Return the (x, y) coordinate for the center point of the cell that contains the specified text.  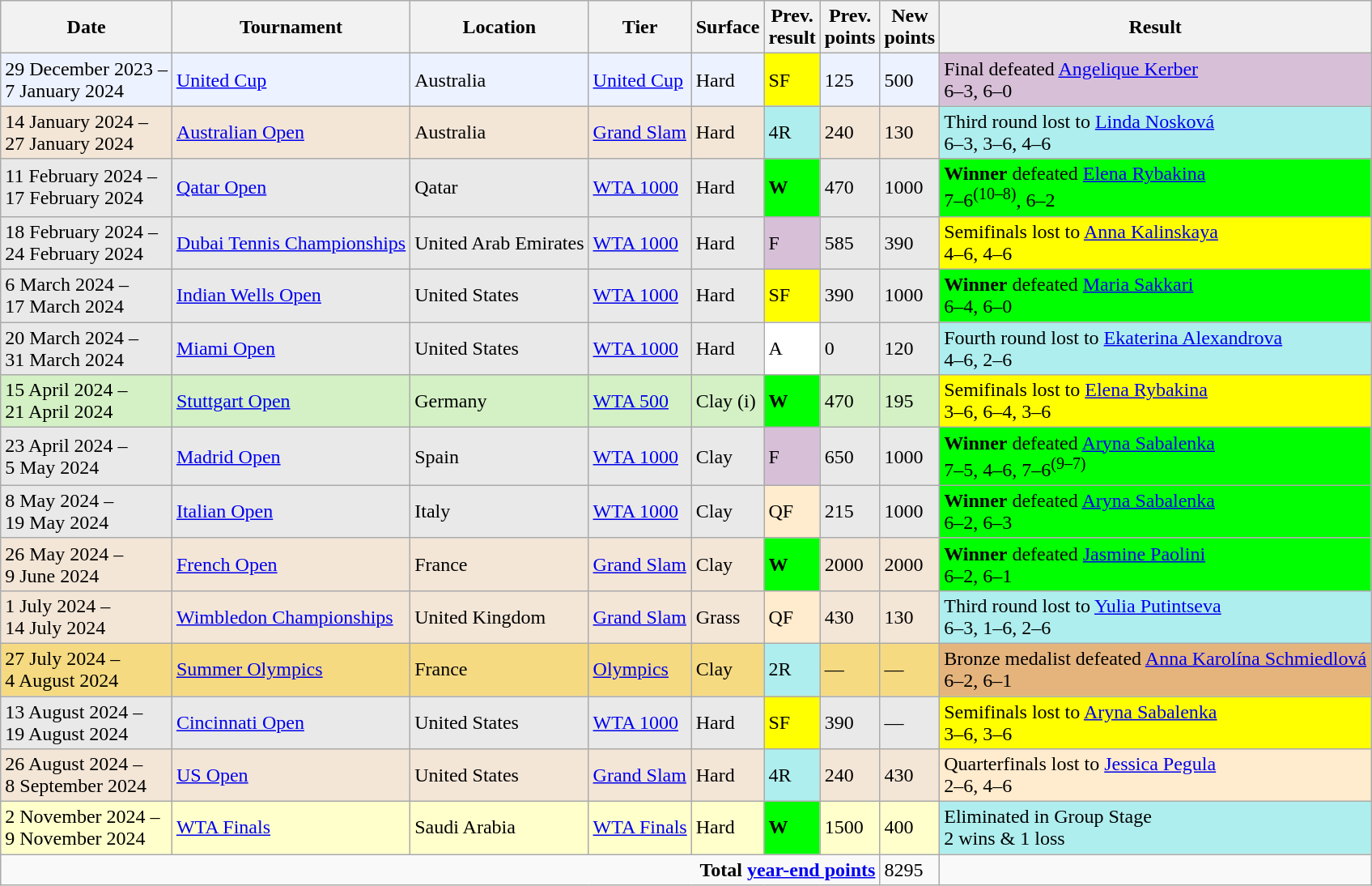
Qatar (499, 188)
13 August 2024 –19 August 2024 (87, 722)
23 April 2024 –5 May 2024 (87, 457)
Prev.result (792, 28)
Dubai Tennis Championships (291, 243)
215 (850, 512)
Total year-end points (440, 870)
Quarterfinals lost to Jessica Pegula2–6, 4–6 (1156, 776)
Fourth round lost to Ekaterina Alexandrova4–6, 2–6 (1156, 348)
26 August 2024 –8 September 2024 (87, 776)
650 (850, 457)
Italian Open (291, 512)
2R (792, 669)
Bronze medalist defeated Anna Karolína Schmiedlová6–2, 6–1 (1156, 669)
Australian Open (291, 133)
A (792, 348)
Date (87, 28)
27 July 2024 –4 August 2024 (87, 669)
WTA 500 (639, 402)
Third round lost to Linda Nosková6–3, 3–6, 4–6 (1156, 133)
Winner defeated Aryna Sabalenka7–5, 4–6, 7–6(9–7) (1156, 457)
6 March 2024 –17 March 2024 (87, 296)
Wimbledon Championships (291, 617)
Third round lost to Yulia Putintseva6–3, 1–6, 2–6 (1156, 617)
Indian Wells Open (291, 296)
500 (910, 79)
26 May 2024 –9 June 2024 (87, 564)
United Arab Emirates (499, 243)
Italy (499, 512)
8295 (910, 870)
Miami Open (291, 348)
Eliminated in Group Stage2 wins & 1 loss (1156, 828)
0 (850, 348)
1500 (850, 828)
French Open (291, 564)
Semifinals lost to Elena Rybakina3–6, 6–4, 3–6 (1156, 402)
14 January 2024 –27 January 2024 (87, 133)
120 (910, 348)
Summer Olympics (291, 669)
2 November 2024 –9 November 2024 (87, 828)
Winner defeated Aryna Sabalenka6–2, 6–3 (1156, 512)
1 July 2024 –14 July 2024 (87, 617)
125 (850, 79)
Spain (499, 457)
Semifinals lost to Anna Kalinskaya4–6, 4–6 (1156, 243)
Cincinnati Open (291, 722)
Clay (i) (728, 402)
United Kingdom (499, 617)
Surface (728, 28)
585 (850, 243)
Newpoints (910, 28)
Winner defeated Jasmine Paolini6–2, 6–1 (1156, 564)
195 (910, 402)
20 March 2024 –31 March 2024 (87, 348)
Location (499, 28)
Winner defeated Maria Sakkari6–4, 6–0 (1156, 296)
Tournament (291, 28)
Semifinals lost to Aryna Sabalenka3–6, 3–6 (1156, 722)
Final defeated Angelique Kerber6–3, 6–0 (1156, 79)
15 April 2024 –21 April 2024 (87, 402)
18 February 2024 –24 February 2024 (87, 243)
Olympics (639, 669)
11 February 2024 –17 February 2024 (87, 188)
Saudi Arabia (499, 828)
Madrid Open (291, 457)
Prev.points (850, 28)
29 December 2023 –7 January 2024 (87, 79)
Germany (499, 402)
400 (910, 828)
Stuttgart Open (291, 402)
Winner defeated Elena Rybakina7–6(10–8), 6–2 (1156, 188)
US Open (291, 776)
Qatar Open (291, 188)
8 May 2024 –19 May 2024 (87, 512)
Result (1156, 28)
Grass (728, 617)
Tier (639, 28)
